Identify which cell holds the provided text, then report its (x, y) central coordinate. 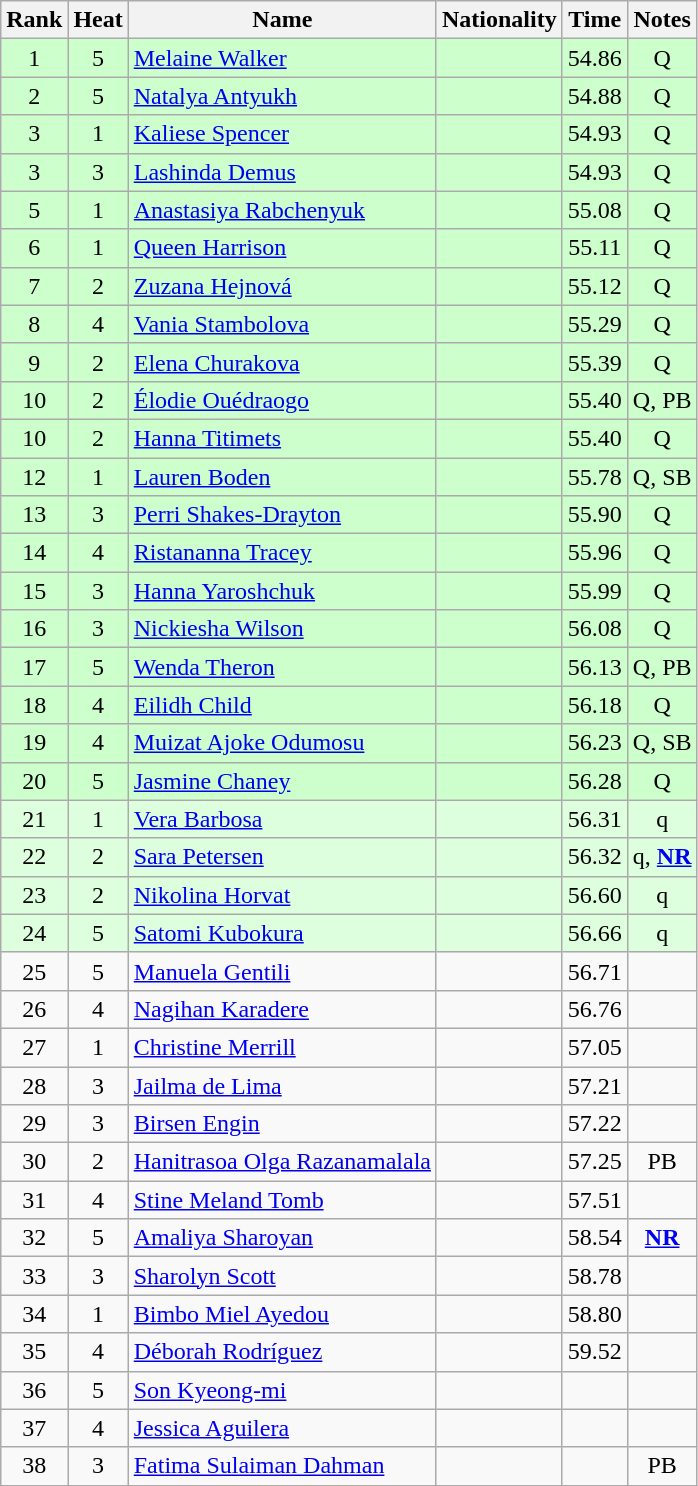
14 (34, 553)
Manuela Gentili (282, 971)
54.86 (594, 58)
Jasmine Chaney (282, 781)
56.31 (594, 819)
17 (34, 667)
Son Kyeong-mi (282, 1390)
Élodie Ouédraogo (282, 400)
Hanitrasoa Olga Razanamalala (282, 1162)
Sharolyn Scott (282, 1276)
Bimbo Miel Ayedou (282, 1314)
58.78 (594, 1276)
6 (34, 248)
Hanna Yaroshchuk (282, 591)
32 (34, 1238)
Perri Shakes-Drayton (282, 515)
59.52 (594, 1352)
28 (34, 1085)
Zuzana Hejnová (282, 286)
56.28 (594, 781)
Lauren Boden (282, 477)
Elena Churakova (282, 362)
30 (34, 1162)
20 (34, 781)
15 (34, 591)
56.18 (594, 705)
55.39 (594, 362)
56.76 (594, 1009)
33 (34, 1276)
13 (34, 515)
NR (662, 1238)
Melaine Walker (282, 58)
Queen Harrison (282, 248)
Vera Barbosa (282, 819)
Time (594, 20)
Stine Meland Tomb (282, 1200)
55.90 (594, 515)
Name (282, 20)
Eilidh Child (282, 705)
Nikolina Horvat (282, 895)
q, NR (662, 857)
Wenda Theron (282, 667)
57.25 (594, 1162)
24 (34, 933)
Lashinda Demus (282, 172)
56.71 (594, 971)
Christine Merrill (282, 1047)
31 (34, 1200)
Amaliya Sharoyan (282, 1238)
55.08 (594, 210)
56.66 (594, 933)
54.88 (594, 96)
Nationality (499, 20)
56.23 (594, 743)
18 (34, 705)
57.21 (594, 1085)
7 (34, 286)
29 (34, 1124)
37 (34, 1428)
56.08 (594, 629)
55.11 (594, 248)
55.78 (594, 477)
Sara Petersen (282, 857)
Rank (34, 20)
34 (34, 1314)
25 (34, 971)
27 (34, 1047)
Kaliese Spencer (282, 134)
58.80 (594, 1314)
57.05 (594, 1047)
Heat (98, 20)
Satomi Kubokura (282, 933)
56.13 (594, 667)
Natalya Antyukh (282, 96)
Anastasiya Rabchenyuk (282, 210)
Notes (662, 20)
Déborah Rodríguez (282, 1352)
22 (34, 857)
Birsen Engin (282, 1124)
26 (34, 1009)
55.12 (594, 286)
12 (34, 477)
23 (34, 895)
35 (34, 1352)
56.32 (594, 857)
55.29 (594, 324)
57.51 (594, 1200)
Nickiesha Wilson (282, 629)
56.60 (594, 895)
9 (34, 362)
36 (34, 1390)
19 (34, 743)
55.99 (594, 591)
38 (34, 1466)
55.96 (594, 553)
21 (34, 819)
8 (34, 324)
Jailma de Lima (282, 1085)
Muizat Ajoke Odumosu (282, 743)
16 (34, 629)
Fatima Sulaiman Dahman (282, 1466)
Vania Stambolova (282, 324)
57.22 (594, 1124)
Jessica Aguilera (282, 1428)
Ristananna Tracey (282, 553)
58.54 (594, 1238)
Nagihan Karadere (282, 1009)
Hanna Titimets (282, 438)
